Detect which cell encompasses the target text, then output its (x, y) center coordinate. 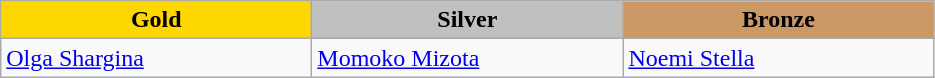
Noemi Stella (778, 58)
Bronze (778, 20)
Momoko Mizota (468, 58)
Silver (468, 20)
Gold (156, 20)
Olga Shargina (156, 58)
